Determine the (X, Y) coordinate at the center of the cell enclosing the given text.  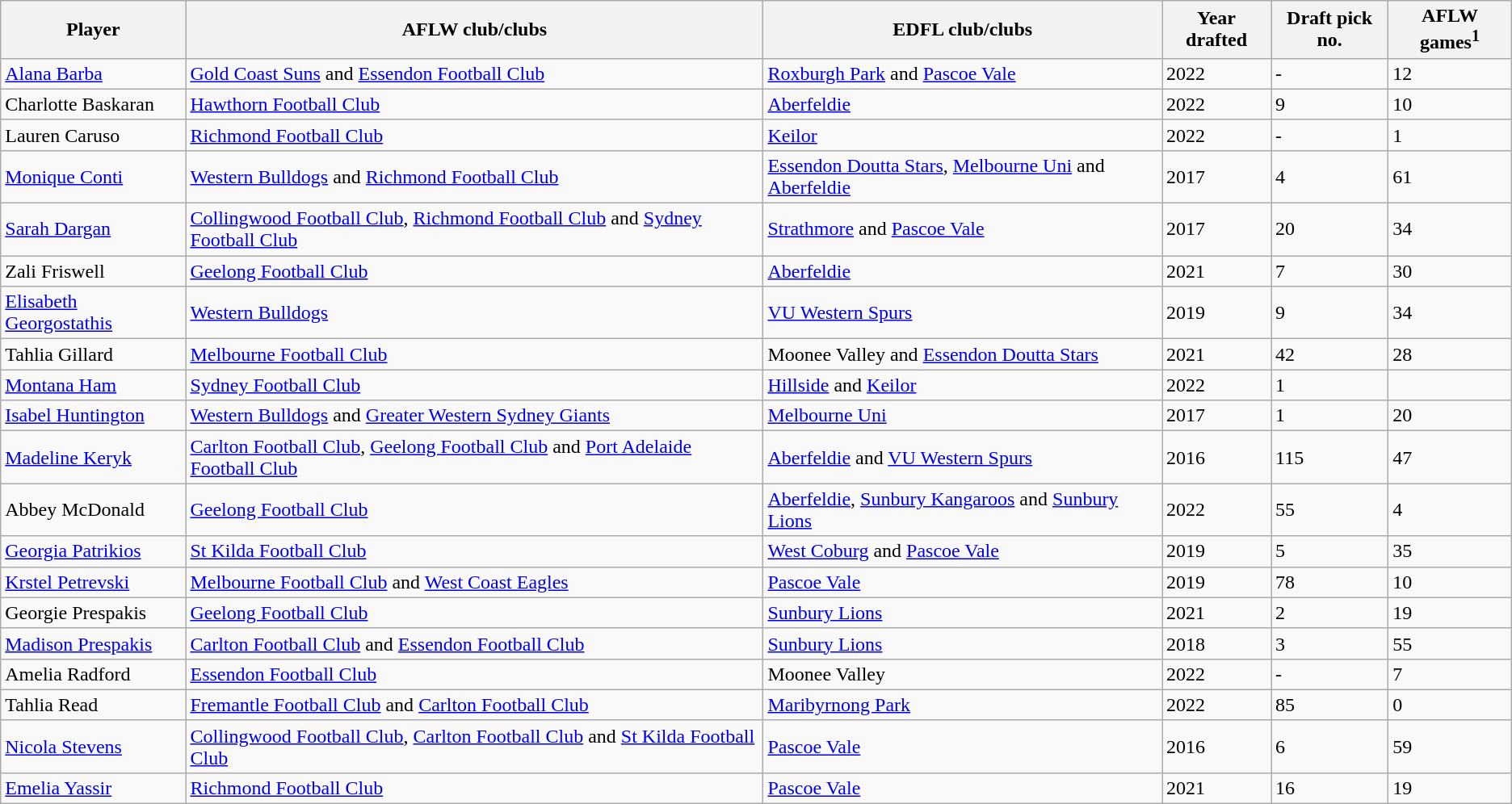
35 (1451, 551)
Player (94, 30)
16 (1329, 788)
St Kilda Football Club (475, 551)
Isabel Huntington (94, 416)
Amelia Radford (94, 674)
Collingwood Football Club, Carlton Football Club and St Kilda Football Club (475, 746)
3 (1329, 643)
2 (1329, 613)
Lauren Caruso (94, 135)
Melbourne Football Club and West Coast Eagles (475, 582)
AFLW club/clubs (475, 30)
Sarah Dargan (94, 229)
Monique Conti (94, 176)
Charlotte Baskaran (94, 104)
AFLW games1 (1451, 30)
6 (1329, 746)
78 (1329, 582)
Year drafted (1216, 30)
Maribyrnong Park (963, 705)
115 (1329, 457)
Alana Barba (94, 73)
Keilor (963, 135)
Hawthorn Football Club (475, 104)
Essendon Football Club (475, 674)
Tahlia Gillard (94, 354)
Western Bulldogs and Richmond Football Club (475, 176)
Collingwood Football Club, Richmond Football Club and Sydney Football Club (475, 229)
59 (1451, 746)
Essendon Doutta Stars, Melbourne Uni and Aberfeldie (963, 176)
VU Western Spurs (963, 313)
Melbourne Uni (963, 416)
Carlton Football Club, Geelong Football Club and Port Adelaide Football Club (475, 457)
Georgie Prespakis (94, 613)
Draft pick no. (1329, 30)
Hillside and Keilor (963, 385)
Emelia Yassir (94, 788)
5 (1329, 551)
Moonee Valley (963, 674)
Krstel Petrevski (94, 582)
Zali Friswell (94, 271)
Sydney Football Club (475, 385)
Fremantle Football Club and Carlton Football Club (475, 705)
0 (1451, 705)
West Coburg and Pascoe Vale (963, 551)
85 (1329, 705)
Aberfeldie and VU Western Spurs (963, 457)
Elisabeth Georgostathis (94, 313)
Western Bulldogs and Greater Western Sydney Giants (475, 416)
Montana Ham (94, 385)
Aberfeldie, Sunbury Kangaroos and Sunbury Lions (963, 510)
2018 (1216, 643)
Georgia Patrikios (94, 551)
Gold Coast Suns and Essendon Football Club (475, 73)
Tahlia Read (94, 705)
30 (1451, 271)
Western Bulldogs (475, 313)
Melbourne Football Club (475, 354)
Strathmore and Pascoe Vale (963, 229)
47 (1451, 457)
Abbey McDonald (94, 510)
Nicola Stevens (94, 746)
42 (1329, 354)
Madison Prespakis (94, 643)
Roxburgh Park and Pascoe Vale (963, 73)
Carlton Football Club and Essendon Football Club (475, 643)
12 (1451, 73)
EDFL club/clubs (963, 30)
28 (1451, 354)
61 (1451, 176)
Moonee Valley and Essendon Doutta Stars (963, 354)
Madeline Keryk (94, 457)
